Find where the given text appears and provide that cell's center as (X, Y) coordinate. 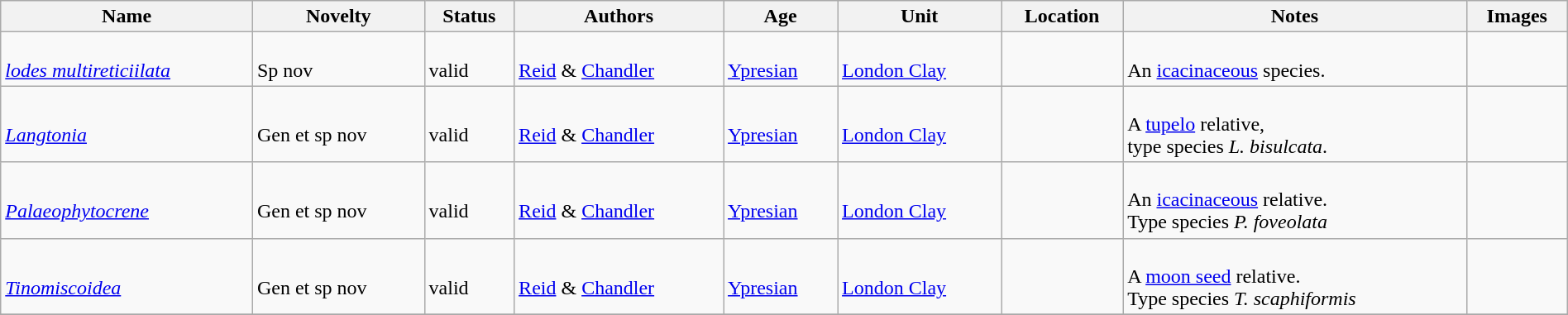
Images (1517, 17)
An icacinaceous species. (1295, 60)
Status (470, 17)
Tinomiscoidea (127, 276)
Unit (920, 17)
A moon seed relative. Type species T. scaphiformis (1295, 276)
Age (781, 17)
Langtonia (127, 124)
A tupelo relative, type species L. bisulcata. (1295, 124)
Name (127, 17)
An icacinaceous relative. Type species P. foveolata (1295, 200)
Authors (619, 17)
Notes (1295, 17)
lodes multireticiilata (127, 60)
Location (1062, 17)
Palaeophytocrene (127, 200)
Novelty (338, 17)
Sp nov (338, 60)
